From the cell containing the given text, extract its center point as (x, y) coordinate. 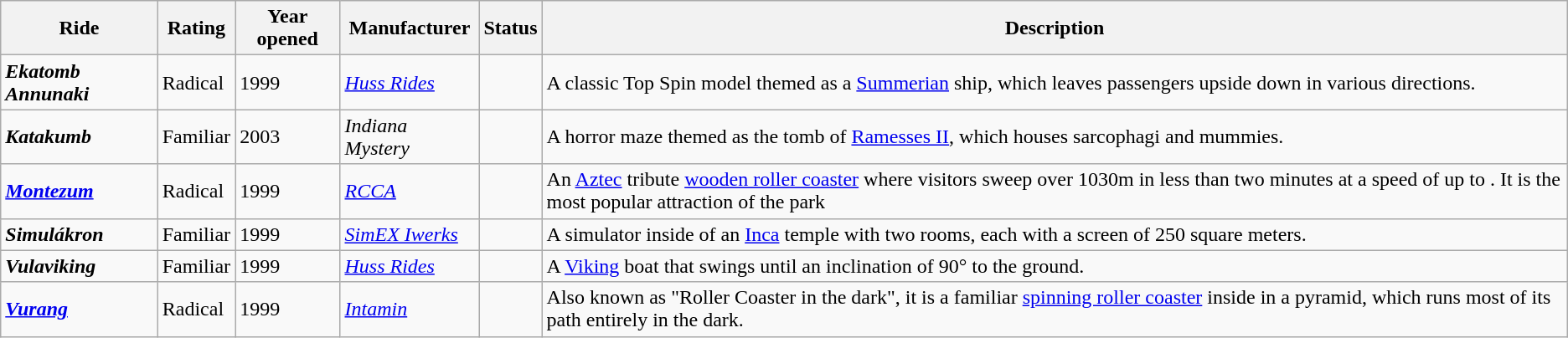
Manufacturer (410, 28)
Vurang (79, 310)
Ride (79, 28)
Ekatomb Annunaki (79, 82)
Year opened (288, 28)
A classic Top Spin model themed as a Summerian ship, which leaves passengers upside down in various directions. (1055, 82)
Montezum (79, 191)
Intamin (410, 310)
A horror maze themed as the tomb of Ramesses II, which houses sarcophagi and mummies. (1055, 137)
Indiana Mystery (410, 137)
Description (1055, 28)
A simulator inside of an Inca temple with two rooms, each with a screen of 250 square meters. (1055, 234)
Simulákron (79, 234)
Status (511, 28)
RCCA (410, 191)
A Viking boat that swings until an inclination of 90° to the ground. (1055, 266)
Vulaviking (79, 266)
Katakumb (79, 137)
2003 (288, 137)
Rating (196, 28)
SimEX Iwerks (410, 234)
